Find where the given text appears and provide that cell's center as [x, y] coordinate. 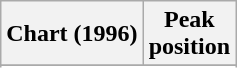
Chart (1996) [72, 34]
Peakposition [189, 34]
